Output the [x, y] coordinate of the center of the cell containing the given text.  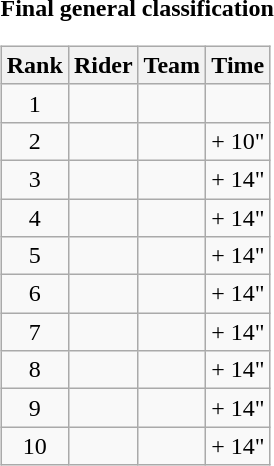
9 [34, 408]
5 [34, 256]
2 [34, 141]
Team [172, 65]
7 [34, 332]
10 [34, 446]
3 [34, 179]
6 [34, 294]
1 [34, 103]
+ 10" [238, 141]
8 [34, 370]
Rank [34, 65]
Rider [103, 65]
4 [34, 217]
Time [238, 65]
